Find where the given text appears and provide that cell's center as [x, y] coordinate. 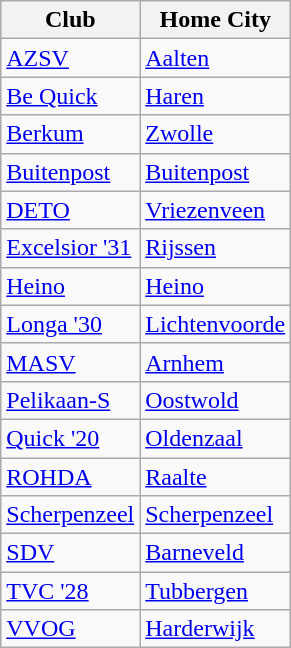
Lichtenvoorde [216, 324]
MASV [70, 362]
ROHDA [70, 477]
Oostwold [216, 400]
Oldenzaal [216, 438]
Barneveld [216, 553]
TVC '28 [70, 591]
Home City [216, 20]
Excelsior '31 [70, 248]
Pelikaan-S [70, 400]
Rijssen [216, 248]
Be Quick [70, 96]
Zwolle [216, 134]
Club [70, 20]
Haren [216, 96]
Berkum [70, 134]
Quick '20 [70, 438]
VVOG [70, 629]
Aalten [216, 58]
Raalte [216, 477]
Harderwijk [216, 629]
Arnhem [216, 362]
SDV [70, 553]
DETO [70, 210]
Longa '30 [70, 324]
Vriezenveen [216, 210]
AZSV [70, 58]
Tubbergen [216, 591]
